Capture the cell that displays the provided text and extract its [X, Y] central coordinate. 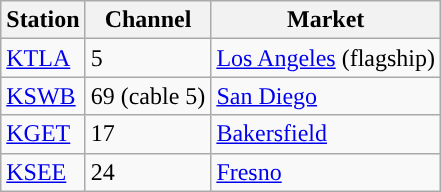
Channel [148, 20]
Bakersfield [326, 134]
KSWB [43, 96]
KGET [43, 134]
69 (cable 5) [148, 96]
24 [148, 172]
KSEE [43, 172]
Market [326, 20]
Los Angeles (flagship) [326, 58]
San Diego [326, 96]
5 [148, 58]
17 [148, 134]
Fresno [326, 172]
KTLA [43, 58]
Station [43, 20]
